Scan for the cell matching the given text and deliver its (x, y) coordinate at center. 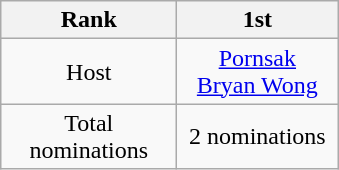
PornsakBryan Wong (258, 72)
2 nominations (258, 136)
Total nominations (89, 136)
Rank (89, 20)
Host (89, 72)
1st (258, 20)
